Capture the cell that displays the provided text and extract its [x, y] central coordinate. 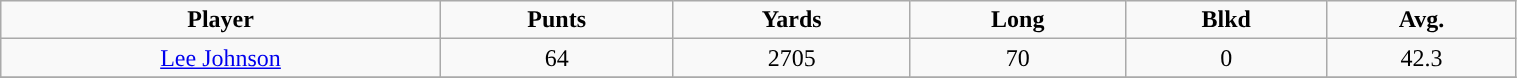
42.3 [1422, 58]
0 [1226, 58]
Long [1018, 20]
70 [1018, 58]
Lee Johnson [221, 58]
Avg. [1422, 20]
64 [556, 58]
Yards [792, 20]
Blkd [1226, 20]
2705 [792, 58]
Punts [556, 20]
Player [221, 20]
